Search for the cell housing the specified text and yield its (x, y) center coordinate. 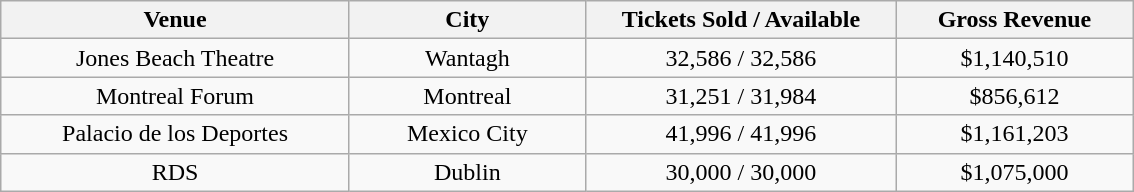
Montreal Forum (176, 96)
Wantagh (467, 58)
City (467, 20)
32,586 / 32,586 (740, 58)
Gross Revenue (1014, 20)
30,000 / 30,000 (740, 172)
Montreal (467, 96)
Jones Beach Theatre (176, 58)
$856,612 (1014, 96)
Venue (176, 20)
31,251 / 31,984 (740, 96)
$1,140,510 (1014, 58)
$1,161,203 (1014, 134)
$1,075,000 (1014, 172)
Palacio de los Deportes (176, 134)
41,996 / 41,996 (740, 134)
Tickets Sold / Available (740, 20)
Dublin (467, 172)
RDS (176, 172)
Mexico City (467, 134)
